Return the [X, Y] coordinate for the center point of the cell that contains the specified text.  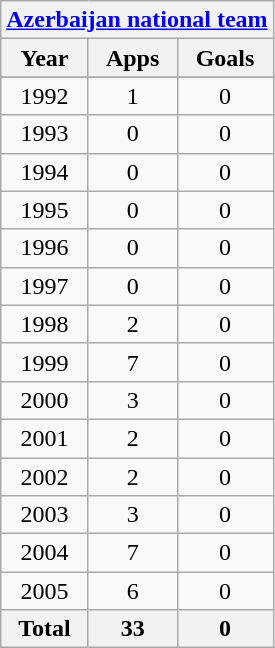
1998 [45, 324]
2002 [45, 477]
2003 [45, 515]
1996 [45, 248]
1994 [45, 172]
Total [45, 629]
1999 [45, 362]
1997 [45, 286]
2001 [45, 438]
2000 [45, 400]
33 [132, 629]
Azerbaijan national team [137, 20]
2005 [45, 591]
2004 [45, 553]
1995 [45, 210]
1993 [45, 134]
Apps [132, 58]
6 [132, 591]
1992 [45, 96]
1 [132, 96]
Goals [225, 58]
Year [45, 58]
